Locate the cell with the specified text and output its [X, Y] center coordinate. 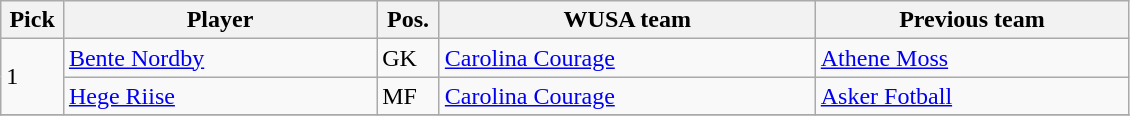
Asker Fotball [972, 96]
Pos. [408, 20]
WUSA team [627, 20]
1 [32, 77]
Player [220, 20]
MF [408, 96]
GK [408, 58]
Athene Moss [972, 58]
Pick [32, 20]
Previous team [972, 20]
Bente Nordby [220, 58]
Hege Riise [220, 96]
